Find where the given text appears and provide that cell's center as [X, Y] coordinate. 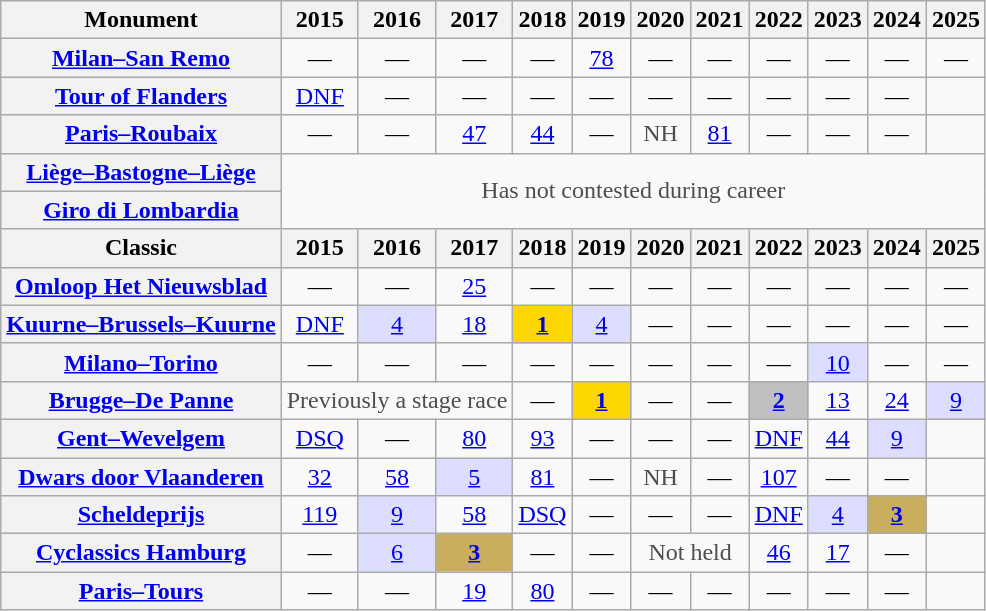
93 [542, 438]
10 [838, 362]
Brugge–De Panne [141, 400]
Giro di Lombardia [141, 210]
32 [320, 477]
Cyclassics Hamburg [141, 553]
Kuurne–Brussels–Kuurne [141, 324]
46 [778, 553]
Omloop Het Nieuwsblad [141, 286]
Has not contested during career [633, 191]
47 [474, 134]
13 [838, 400]
Not held [690, 553]
5 [474, 477]
2 [778, 400]
24 [896, 400]
Monument [141, 20]
Gent–Wevelgem [141, 438]
Dwars door Vlaanderen [141, 477]
Scheldeprijs [141, 515]
Milano–Torino [141, 362]
Classic [141, 248]
Previously a stage race [397, 400]
Paris–Roubaix [141, 134]
19 [474, 591]
Tour of Flanders [141, 96]
17 [838, 553]
18 [474, 324]
25 [474, 286]
Milan–San Remo [141, 58]
Liège–Bastogne–Liège [141, 172]
119 [320, 515]
6 [396, 553]
107 [778, 477]
78 [602, 58]
Paris–Tours [141, 591]
